Identify which cell holds the provided text, then report its [x, y] central coordinate. 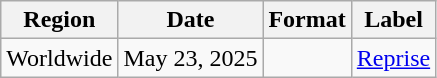
Date [190, 20]
Region [60, 20]
May 23, 2025 [190, 58]
Format [307, 20]
Worldwide [60, 58]
Label [393, 20]
Reprise [393, 58]
